Scan for the cell matching the given text and deliver its (x, y) coordinate at center. 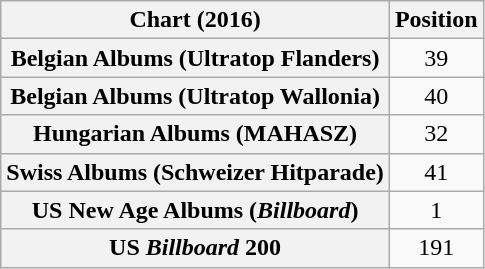
US Billboard 200 (196, 248)
32 (436, 134)
191 (436, 248)
1 (436, 210)
41 (436, 172)
39 (436, 58)
40 (436, 96)
Position (436, 20)
Hungarian Albums (MAHASZ) (196, 134)
Swiss Albums (Schweizer Hitparade) (196, 172)
Chart (2016) (196, 20)
Belgian Albums (Ultratop Flanders) (196, 58)
Belgian Albums (Ultratop Wallonia) (196, 96)
US New Age Albums (Billboard) (196, 210)
